From the cell containing the given text, extract its center point as (X, Y) coordinate. 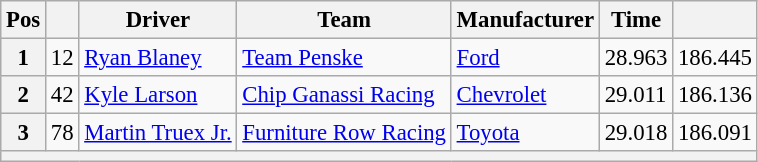
Furniture Row Racing (344, 133)
Pos (24, 20)
Time (636, 20)
Manufacturer (525, 20)
186.445 (716, 58)
78 (62, 133)
Chevrolet (525, 95)
186.091 (716, 133)
Kyle Larson (158, 95)
Ryan Blaney (158, 58)
186.136 (716, 95)
29.018 (636, 133)
Chip Ganassi Racing (344, 95)
28.963 (636, 58)
12 (62, 58)
Team (344, 20)
Martin Truex Jr. (158, 133)
42 (62, 95)
29.011 (636, 95)
Toyota (525, 133)
Ford (525, 58)
Team Penske (344, 58)
Driver (158, 20)
2 (24, 95)
3 (24, 133)
1 (24, 58)
